Extract the (X, Y) coordinate from the center of the cell holding the provided text.  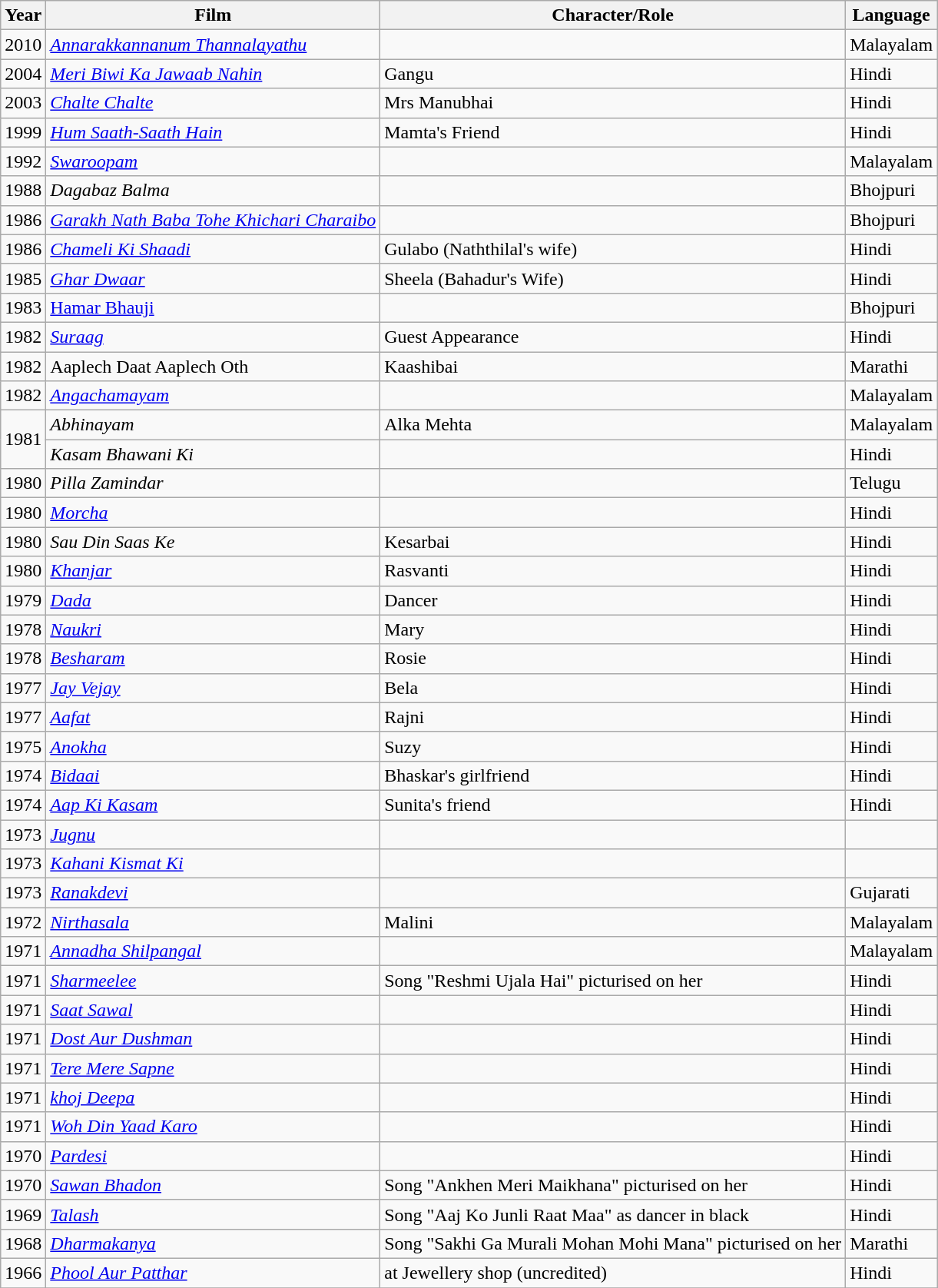
Rajni (613, 717)
Gujarati (891, 893)
2010 (23, 45)
1979 (23, 600)
Gulabo (Naththilal's wife) (613, 249)
Guest Appearance (613, 337)
Song "Sakhi Ga Murali Mohan Mohi Mana" picturised on her (613, 1243)
1985 (23, 278)
1968 (23, 1243)
Dada (214, 600)
Pilla Zamindar (214, 483)
Naukri (214, 629)
1999 (23, 132)
Dost Aur Dushman (214, 1039)
at Jewellery shop (uncredited) (613, 1273)
Pardesi (214, 1156)
Aaplech Daat Aaplech Oth (214, 367)
1966 (23, 1273)
Anokha (214, 746)
Kesarbai (613, 542)
Alka Mehta (613, 425)
Aafat (214, 717)
Woh Din Yaad Karo (214, 1127)
Ranakdevi (214, 893)
Kasam Bhawani Ki (214, 454)
Ghar Dwaar (214, 278)
Saat Sawal (214, 1010)
Suraag (214, 337)
Annarakkannanum Thannalayathu (214, 45)
Rosie (613, 659)
Meri Biwi Ka Jawaab Nahin (214, 74)
Dagabaz Balma (214, 191)
1981 (23, 440)
Jay Vejay (214, 688)
Sawan Bhadon (214, 1185)
Jugnu (214, 834)
Dancer (613, 600)
Sunita's friend (613, 805)
Hum Saath-Saath Hain (214, 132)
1983 (23, 307)
Suzy (613, 746)
Tere Mere Sapne (214, 1068)
Sharmeelee (214, 981)
Hamar Bhauji (214, 307)
Nirthasala (214, 922)
Chameli Ki Shaadi (214, 249)
Year (23, 15)
Song "Ankhen Meri Maikhana" picturised on her (613, 1185)
Chalte Chalte (214, 103)
Swaroopam (214, 161)
Song "Reshmi Ujala Hai" picturised on her (613, 981)
Angachamayam (214, 396)
Film (214, 15)
Kaashibai (613, 367)
Song "Aaj Ko Junli Raat Maa" as dancer in black (613, 1214)
Garakh Nath Baba Tohe Khichari Charaibo (214, 220)
Phool Aur Patthar (214, 1273)
2003 (23, 103)
Abhinayam (214, 425)
Sheela (Bahadur's Wife) (613, 278)
1975 (23, 746)
Bhaskar's girlfriend (613, 775)
1972 (23, 922)
Aap Ki Kasam (214, 805)
Dharmakanya (214, 1243)
1969 (23, 1214)
Morcha (214, 513)
Khanjar (214, 571)
Character/Role (613, 15)
Bidaai (214, 775)
1992 (23, 161)
Gangu (613, 74)
2004 (23, 74)
Besharam (214, 659)
Kahani Kismat Ki (214, 864)
Talash (214, 1214)
Bela (613, 688)
Mrs Manubhai (613, 103)
Mamta's Friend (613, 132)
Rasvanti (613, 571)
khoj Deepa (214, 1097)
Malini (613, 922)
Annadha Shilpangal (214, 951)
Mary (613, 629)
Telugu (891, 483)
1988 (23, 191)
Language (891, 15)
Sau Din Saas Ke (214, 542)
